For the text-containing cell, return its midpoint in (X, Y) coordinate format. 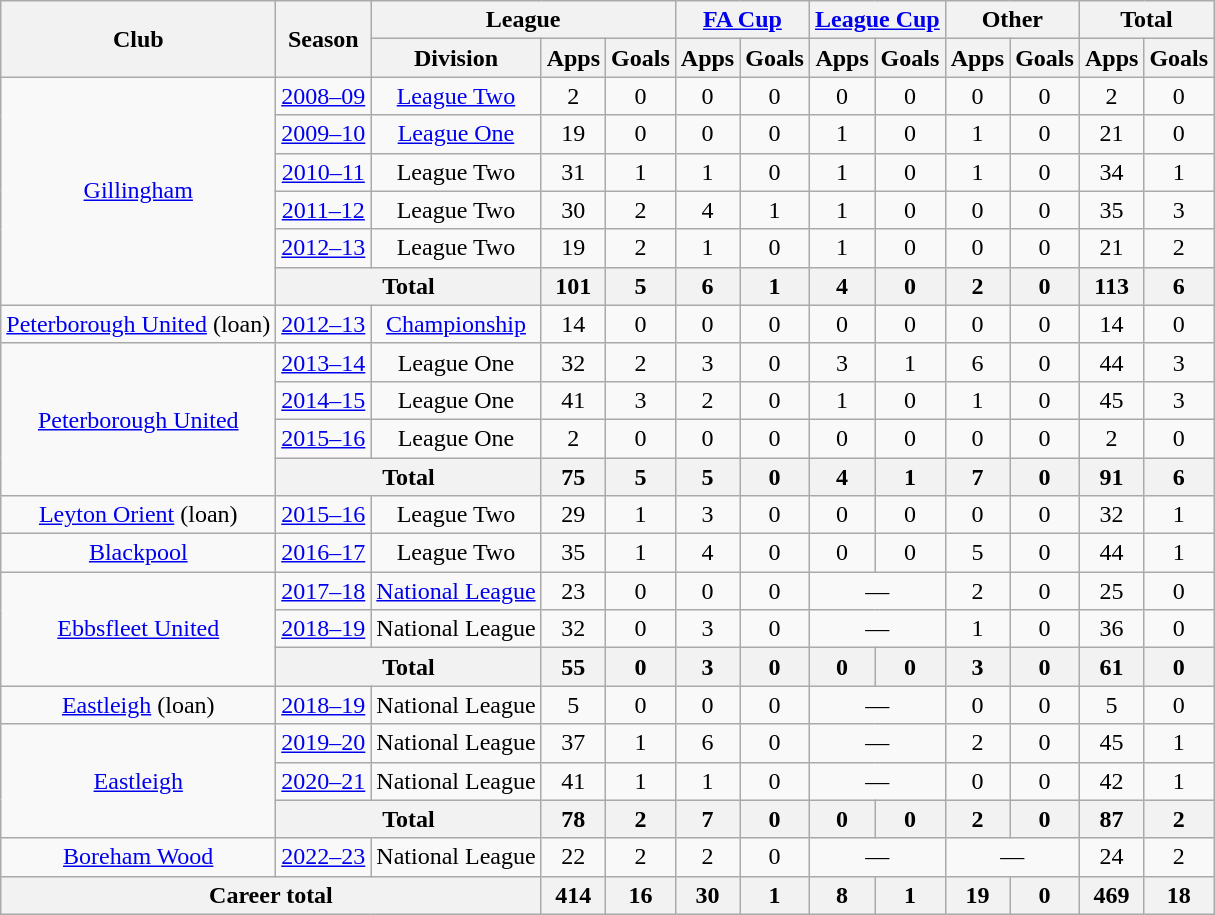
Season (324, 39)
Peterborough United (loan) (138, 324)
2019–20 (324, 743)
25 (1111, 591)
42 (1111, 781)
78 (573, 819)
League Cup (877, 20)
16 (641, 895)
Boreham Wood (138, 857)
League (523, 20)
Club (138, 39)
2013–14 (324, 362)
37 (573, 743)
18 (1179, 895)
2014–15 (324, 400)
2017–18 (324, 591)
31 (573, 172)
2009–10 (324, 134)
Career total (271, 895)
23 (573, 591)
113 (1111, 286)
Championship (456, 324)
22 (573, 857)
24 (1111, 857)
FA Cup (742, 20)
2008–09 (324, 96)
2016–17 (324, 553)
34 (1111, 172)
61 (1111, 667)
87 (1111, 819)
Eastleigh (loan) (138, 705)
469 (1111, 895)
36 (1111, 629)
101 (573, 286)
8 (842, 895)
Leyton Orient (loan) (138, 515)
91 (1111, 477)
75 (573, 477)
Division (456, 58)
29 (573, 515)
Gillingham (138, 191)
55 (573, 667)
Blackpool (138, 553)
2011–12 (324, 210)
Ebbsfleet United (138, 629)
Eastleigh (138, 781)
Other (1012, 20)
2022–23 (324, 857)
414 (573, 895)
2020–21 (324, 781)
Peterborough United (138, 419)
2010–11 (324, 172)
